Determine the (x, y) coordinate at the center of the cell enclosing the given text.  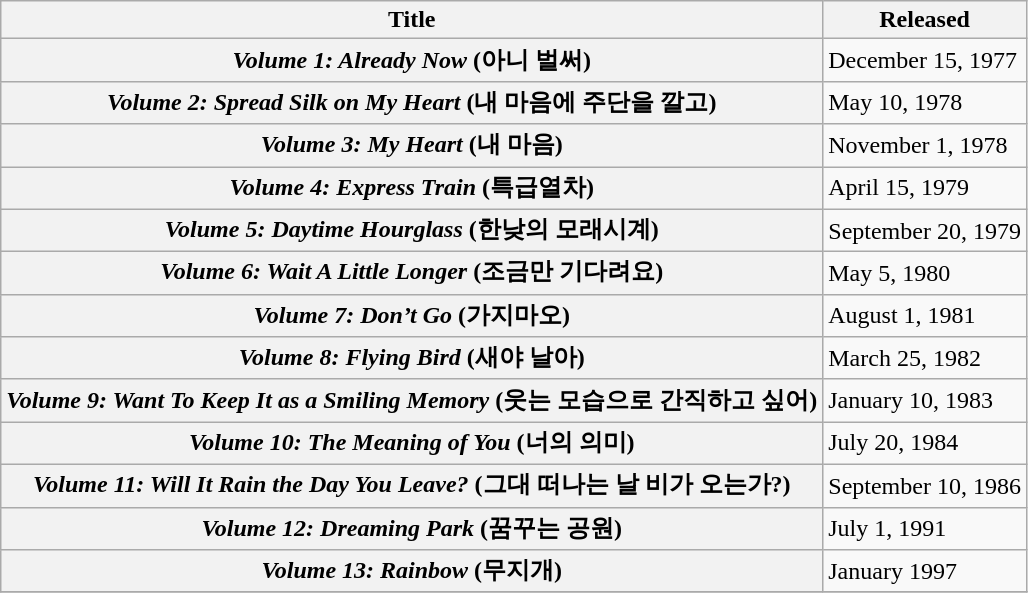
December 15, 1977 (925, 60)
July 20, 1984 (925, 444)
November 1, 1978 (925, 146)
Volume 3: My Heart (내 마음) (412, 146)
May 10, 1978 (925, 102)
Volume 2: Spread Silk on My Heart (내 마음에 주단을 깔고) (412, 102)
July 1, 1991 (925, 528)
Volume 7: Don’t Go (가지마오) (412, 316)
Volume 5: Daytime Hourglass (한낮의 모래시계) (412, 230)
March 25, 1982 (925, 358)
Volume 10: The Meaning of You (너의 의미) (412, 444)
Volume 4: Express Train (특급열차) (412, 188)
Released (925, 20)
Volume 13: Rainbow (무지개) (412, 572)
Volume 11: Will It Rain the Day You Leave? (그대 떠나는 날 비가 오는가?) (412, 486)
Title (412, 20)
Volume 8: Flying Bird (새야 날아) (412, 358)
April 15, 1979 (925, 188)
Volume 6: Wait A Little Longer (조금만 기다려요) (412, 274)
August 1, 1981 (925, 316)
September 20, 1979 (925, 230)
September 10, 1986 (925, 486)
May 5, 1980 (925, 274)
Volume 12: Dreaming Park (꿈꾸는 공원) (412, 528)
Volume 1: Already Now (아니 벌써) (412, 60)
January 1997 (925, 572)
January 10, 1983 (925, 400)
Volume 9: Want To Keep It as a Smiling Memory (웃는 모습으로 간직하고 싶어) (412, 400)
